Return [X, Y] of the center of cell containing provided text 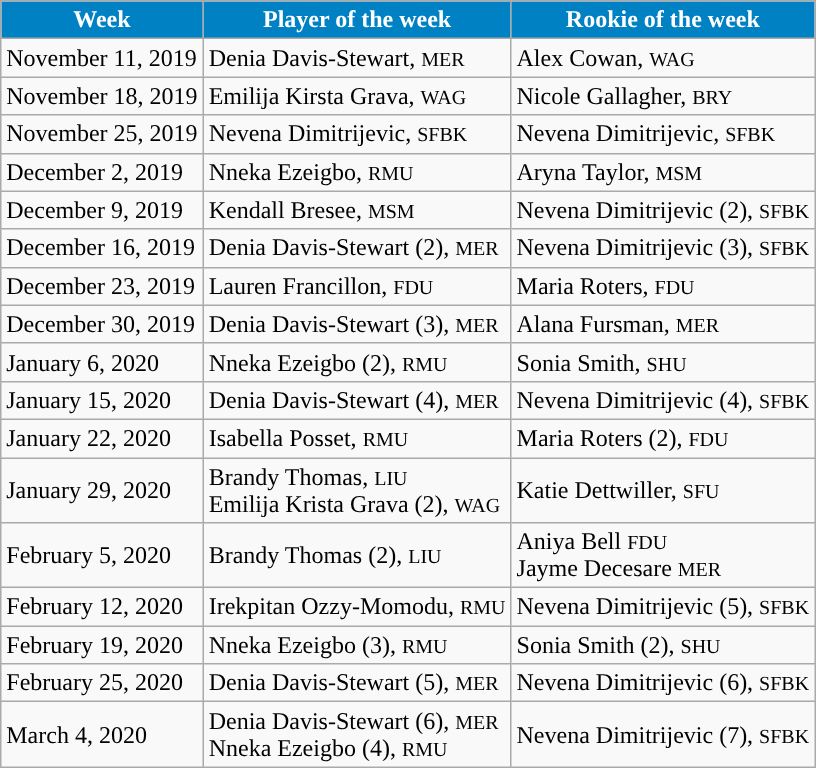
January 15, 2020 [102, 400]
January 6, 2020 [102, 362]
Denia Davis-Stewart (3), MER [357, 324]
Denia Davis-Stewart (5), MER [357, 683]
Denia Davis-Stewart (6), MER Nneka Ezeigbo (4), RMU [357, 734]
Rookie of the week [663, 20]
December 16, 2019 [102, 248]
Player of the week [357, 20]
Maria Roters (2), FDU [663, 438]
February 5, 2020 [102, 556]
Nevena Dimitrijevic (4), SFBK [663, 400]
Alana Fursman, MER [663, 324]
February 19, 2020 [102, 645]
Denia Davis-Stewart (4), MER [357, 400]
Irekpitan Ozzy-Momodu, RMU [357, 607]
November 11, 2019 [102, 58]
Denia Davis-Stewart, MER [357, 58]
Nevena Dimitrijevic (7), SFBK [663, 734]
Denia Davis-Stewart (2), MER [357, 248]
Week [102, 20]
January 29, 2020 [102, 490]
November 18, 2019 [102, 96]
Brandy Thomas, LIU Emilija Krista Grava (2), WAG [357, 490]
Nneka Ezeigbo (2), RMU [357, 362]
Lauren Francillon, FDU [357, 286]
March 4, 2020 [102, 734]
Sonia Smith, SHU [663, 362]
November 25, 2019 [102, 134]
December 9, 2019 [102, 210]
Nevena Dimitrijevic (3), SFBK [663, 248]
Emilija Kirsta Grava, WAG [357, 96]
January 22, 2020 [102, 438]
Nevena Dimitrijevic (6), SFBK [663, 683]
Nneka Ezeigbo, RMU [357, 172]
Nevena Dimitrijevic (5), SFBK [663, 607]
February 12, 2020 [102, 607]
Kendall Bresee, MSM [357, 210]
Isabella Posset, RMU [357, 438]
Aryna Taylor, MSM [663, 172]
Nicole Gallagher, BRY [663, 96]
December 23, 2019 [102, 286]
Nevena Dimitrijevic (2), SFBK [663, 210]
Nneka Ezeigbo (3), RMU [357, 645]
Katie Dettwiller, SFU [663, 490]
February 25, 2020 [102, 683]
Brandy Thomas (2), LIU [357, 556]
Maria Roters, FDU [663, 286]
Sonia Smith (2), SHU [663, 645]
December 2, 2019 [102, 172]
Alex Cowan, WAG [663, 58]
December 30, 2019 [102, 324]
Aniya Bell FDU Jayme Decesare MER [663, 556]
